Determine the (x, y) coordinate at the center of the cell enclosing the given text.  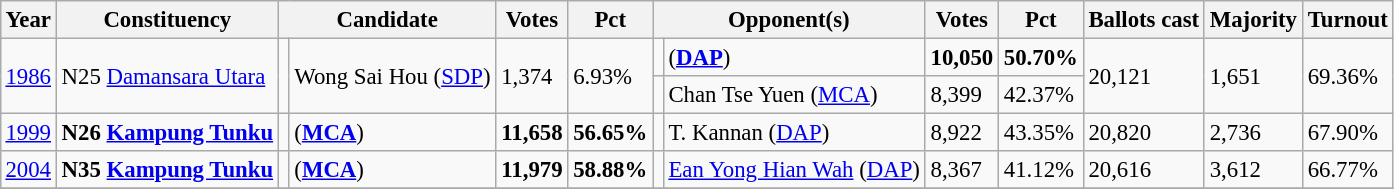
Opponent(s) (788, 20)
Year (28, 20)
20,820 (1144, 133)
6.93% (610, 76)
Chan Tse Yuen (MCA) (794, 95)
11,979 (532, 170)
58.88% (610, 170)
69.36% (1348, 76)
42.37% (1040, 95)
11,658 (532, 133)
Turnout (1348, 20)
Ean Yong Hian Wah (DAP) (794, 170)
20,616 (1144, 170)
N35 Kampung Tunku (167, 170)
2,736 (1253, 133)
43.35% (1040, 133)
1,651 (1253, 76)
1986 (28, 76)
1999 (28, 133)
56.65% (610, 133)
Ballots cast (1144, 20)
Constituency (167, 20)
8,922 (962, 133)
Candidate (386, 20)
8,367 (962, 170)
N26 Kampung Tunku (167, 133)
1,374 (532, 76)
(DAP) (794, 57)
T. Kannan (DAP) (794, 133)
41.12% (1040, 170)
2004 (28, 170)
50.70% (1040, 57)
66.77% (1348, 170)
3,612 (1253, 170)
20,121 (1144, 76)
67.90% (1348, 133)
10,050 (962, 57)
Majority (1253, 20)
8,399 (962, 95)
Wong Sai Hou (SDP) (392, 76)
N25 Damansara Utara (167, 76)
